Pinpoint the cell where the given text exists, returning its [x, y] midpoint coordinate. 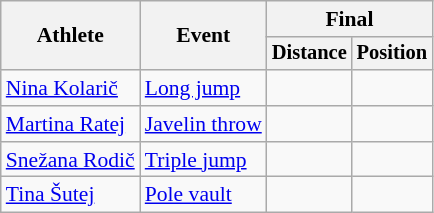
Event [204, 36]
Long jump [204, 88]
Triple jump [204, 160]
Martina Ratej [70, 124]
Tina Šutej [70, 195]
Javelin throw [204, 124]
Position [392, 54]
Athlete [70, 36]
Snežana Rodič [70, 160]
Pole vault [204, 195]
Nina Kolarič [70, 88]
Final [350, 19]
Distance [310, 54]
